Return (X, Y) of the center of cell containing provided text 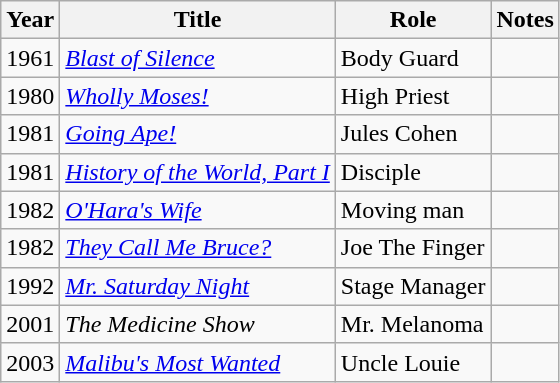
The Medicine Show (198, 324)
Malibu's Most Wanted (198, 362)
Year (30, 20)
2003 (30, 362)
Body Guard (413, 58)
1980 (30, 96)
Jules Cohen (413, 134)
Title (198, 20)
High Priest (413, 96)
1992 (30, 286)
Blast of Silence (198, 58)
Mr. Melanoma (413, 324)
Wholly Moses! (198, 96)
Uncle Louie (413, 362)
History of the World, Part I (198, 172)
Joe The Finger (413, 248)
1961 (30, 58)
They Call Me Bruce? (198, 248)
O'Hara's Wife (198, 210)
Moving man (413, 210)
Mr. Saturday Night (198, 286)
Stage Manager (413, 286)
Going Ape! (198, 134)
Notes (525, 20)
Disciple (413, 172)
2001 (30, 324)
Role (413, 20)
